From the cell containing the given text, extract its center point as (X, Y) coordinate. 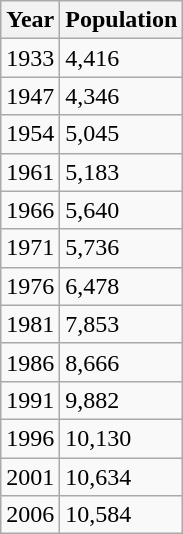
10,634 (122, 477)
1947 (30, 96)
1933 (30, 58)
Population (122, 20)
8,666 (122, 362)
6,478 (122, 286)
7,853 (122, 324)
4,416 (122, 58)
1981 (30, 324)
5,183 (122, 172)
9,882 (122, 400)
10,130 (122, 438)
5,640 (122, 210)
1971 (30, 248)
5,736 (122, 248)
4,346 (122, 96)
1996 (30, 438)
1961 (30, 172)
1954 (30, 134)
1966 (30, 210)
5,045 (122, 134)
2006 (30, 515)
1986 (30, 362)
10,584 (122, 515)
1991 (30, 400)
1976 (30, 286)
Year (30, 20)
2001 (30, 477)
